For the text-containing cell, return its midpoint in [x, y] coordinate format. 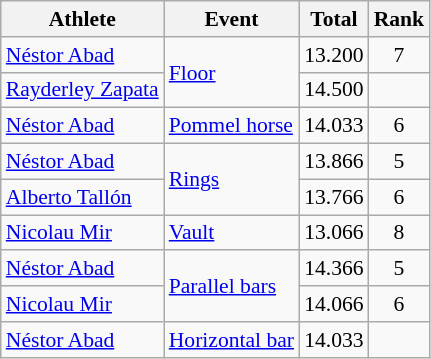
7 [400, 55]
Total [334, 19]
13.766 [334, 197]
Floor [232, 72]
14.500 [334, 90]
Athlete [82, 19]
Horizontal bar [232, 340]
Alberto Tallón [82, 197]
Rings [232, 180]
14.066 [334, 304]
Rayderley Zapata [82, 90]
Pommel horse [232, 126]
Rank [400, 19]
Vault [232, 233]
14.366 [334, 269]
13.200 [334, 55]
Parallel bars [232, 286]
13.866 [334, 162]
Event [232, 19]
8 [400, 233]
13.066 [334, 233]
